Capture the cell that displays the provided text and extract its (X, Y) central coordinate. 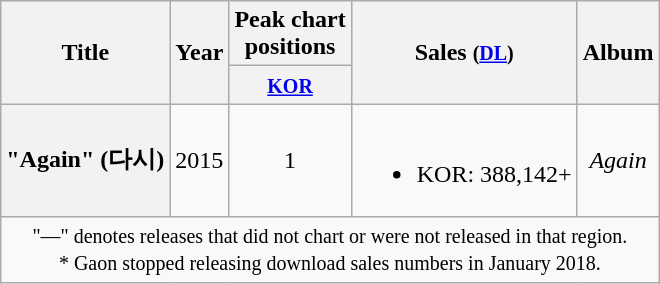
"Again" (다시) (86, 160)
Title (86, 52)
1 (290, 160)
"—" denotes releases that did not chart or were not released in that region. * Gaon stopped releasing download sales numbers in January 2018. (330, 250)
KOR: 388,142+ (464, 160)
Sales (DL) (464, 52)
Album (618, 52)
2015 (200, 160)
Again (618, 160)
Peak chart positions (290, 34)
KOR (290, 85)
Year (200, 52)
